Output the [x, y] coordinate of the center of the cell containing the given text.  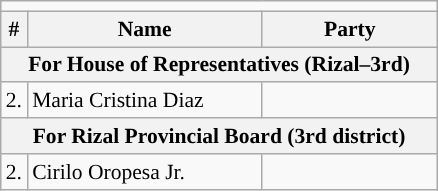
# [14, 29]
Name [144, 29]
Party [350, 29]
For Rizal Provincial Board (3rd district) [220, 136]
For House of Representatives (Rizal–3rd) [220, 65]
Maria Cristina Diaz [144, 101]
Cirilo Oropesa Jr. [144, 172]
